Pinpoint the cell where the given text exists, returning its (X, Y) midpoint coordinate. 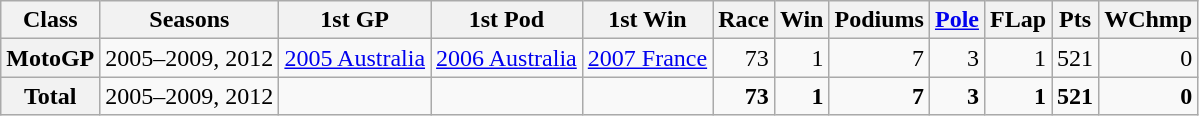
Pts (1076, 20)
Class (50, 20)
1st Win (647, 20)
WChmp (1148, 20)
1st GP (355, 20)
Podiums (879, 20)
2006 Australia (507, 58)
2005 Australia (355, 58)
2007 France (647, 58)
Total (50, 96)
Win (802, 20)
Pole (956, 20)
Race (744, 20)
Seasons (190, 20)
1st Pod (507, 20)
MotoGP (50, 58)
FLap (1018, 20)
